From the cell containing the given text, extract its center point as [x, y] coordinate. 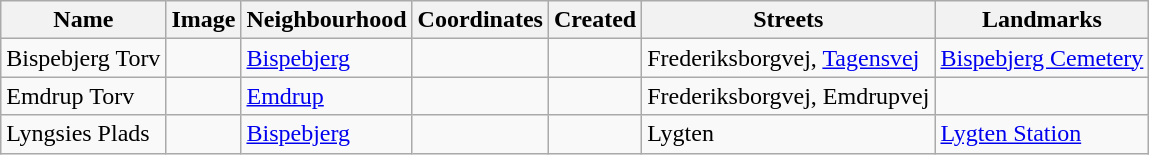
Name [84, 20]
Frederiksborgvej, Emdrupvej [788, 96]
Lygten Station [1042, 134]
Coordinates [480, 20]
Frederiksborgvej, Tagensvej [788, 58]
Created [594, 20]
Emdrup Torv [84, 96]
Lyngsies Plads [84, 134]
Emdrup [326, 96]
Streets [788, 20]
Bispebjerg Torv [84, 58]
Neighbourhood [326, 20]
Image [204, 20]
Lygten [788, 134]
Landmarks [1042, 20]
Bispebjerg Cemetery [1042, 58]
